Return [X, Y] of the center of cell containing provided text 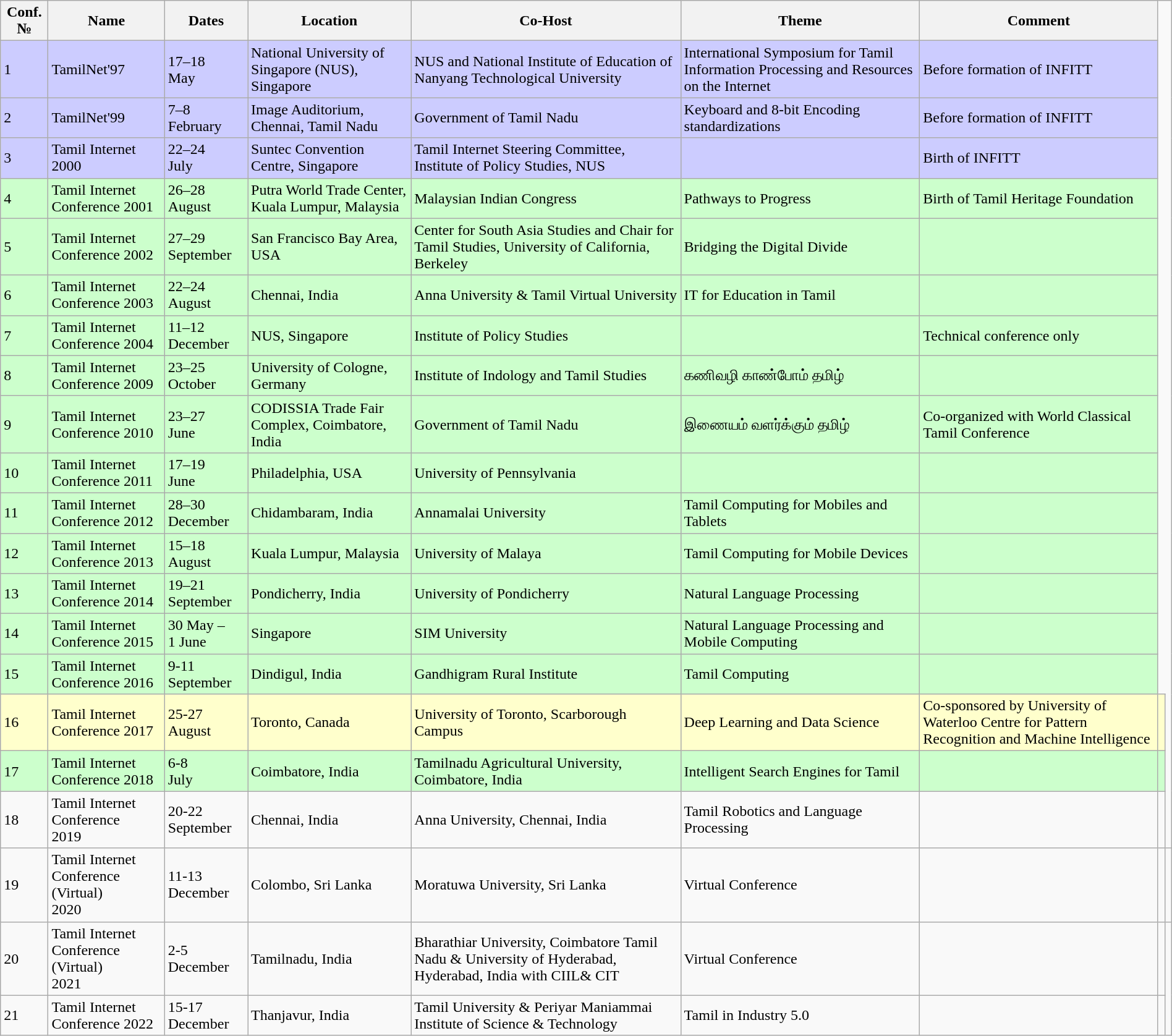
11-13 December [206, 885]
Tamil Computing [800, 674]
Coimbatore, India [329, 771]
27–29 September [206, 247]
Toronto, Canada [329, 723]
Deep Learning and Data Science [800, 723]
Tamil Internet Conference 2009 [106, 376]
17–19June [206, 472]
7 [25, 335]
Tamil Robotics and Language Processing [800, 820]
Tamilnadu, India [329, 958]
Dates [206, 21]
19 [25, 885]
Tamil Computing for Mobiles and Tablets [800, 513]
CODISSIA Trade Fair Complex, Coimbatore, India [329, 424]
கணிவழி காண்போம் தமிழ் [800, 376]
Theme [800, 21]
Tamil InternetConference 2022 [106, 1015]
12 [25, 553]
7–8February [206, 117]
Philadelphia, USA [329, 472]
Tamil Internet Conference 2012 [106, 513]
11–12 December [206, 335]
Tamil Internet Conference 2001 [106, 198]
3 [25, 158]
Tamil InternetConference (Virtual)2020 [106, 885]
University of Cologne, Germany [329, 376]
Anna University & Tamil Virtual University [546, 295]
Moratuwa University, Sri Lanka [546, 885]
Bridging the Digital Divide [800, 247]
NUS, Singapore [329, 335]
1 [25, 69]
15 [25, 674]
Tamil Internet 2000 [106, 158]
Technical conference only [1038, 335]
Annamalai University [546, 513]
Conf. № [25, 21]
5 [25, 247]
International Symposium for Tamil Information Processing and Resources on the Internet [800, 69]
13 [25, 593]
Tamil InternetConference2019 [106, 820]
Tamil Internet Conference 2014 [106, 593]
Colombo, Sri Lanka [329, 885]
9 [25, 424]
Anna University, Chennai, India [546, 820]
University of Toronto, Scarborough Campus [546, 723]
Tamil Internet Conference 2011 [106, 472]
2 [25, 117]
Natural Language Processing [800, 593]
Tamil University & Periyar Maniammai Institute of Science & Technology [546, 1015]
Malaysian Indian Congress [546, 198]
17 [25, 771]
IT for Education in Tamil [800, 295]
Pathways to Progress [800, 198]
Putra World Trade Center, Kuala Lumpur, Malaysia [329, 198]
Name [106, 21]
16 [25, 723]
2-5 December [206, 958]
28–30 December [206, 513]
Suntec Convention Centre, Singapore [329, 158]
Pondicherry, India [329, 593]
National University of Singapore (NUS), Singapore [329, 69]
Tamil Internet Conference 2010 [106, 424]
Intelligent Search Engines for Tamil [800, 771]
University of Pennsylvania [546, 472]
Tamil Internet Conference 2016 [106, 674]
இணையம் வளர்க்கும் தமிழ் [800, 424]
Tamil Internet Conference 2017 [106, 723]
Institute of Policy Studies [546, 335]
8 [25, 376]
Tamil in Industry 5.0 [800, 1015]
Tamilnadu Agricultural University, Coimbatore, India [546, 771]
Location [329, 21]
20-22 September [206, 820]
30 May –1 June [206, 634]
Tamil Internet Conference 2003 [106, 295]
23–27June [206, 424]
University of Pondicherry [546, 593]
Tamil Internet Conference 2015 [106, 634]
22–24August [206, 295]
Chidambaram, India [329, 513]
Tamil Internet Conference 2002 [106, 247]
18 [25, 820]
Birth of Tamil Heritage Foundation [1038, 198]
Singapore [329, 634]
22–24July [206, 158]
14 [25, 634]
Tamil InternetConference (Virtual)2021 [106, 958]
Birth of INFITT [1038, 158]
Kuala Lumpur, Malaysia [329, 553]
Institute of Indology and Tamil Studies [546, 376]
Gandhigram Rural Institute [546, 674]
San Francisco Bay Area, USA [329, 247]
Co-sponsored by University of Waterloo Centre for Pattern Recognition and Machine Intelligence [1038, 723]
Center for South Asia Studies and Chair for Tamil Studies, University of California, Berkeley [546, 247]
Co-organized with World Classical Tamil Conference [1038, 424]
Image Auditorium, Chennai, Tamil Nadu [329, 117]
Tamil Computing for Mobile Devices [800, 553]
9-11 September [206, 674]
6-8July [206, 771]
Tamil Internet Conference 2013 [106, 553]
10 [25, 472]
4 [25, 198]
Bharathiar University, Coimbatore Tamil Nadu & University of Hyderabad, Hyderabad, India with CIIL& CIT [546, 958]
20 [25, 958]
Thanjavur, India [329, 1015]
Tamil Internet Steering Committee, Institute of Policy Studies, NUS [546, 158]
19–21 September [206, 593]
TamilNet'97 [106, 69]
23–25 October [206, 376]
Dindigul, India [329, 674]
21 [25, 1015]
TamilNet'99 [106, 117]
26–28August [206, 198]
Tamil Internet Conference 2018 [106, 771]
Keyboard and 8-bit Encoding standardizations [800, 117]
15-17 December [206, 1015]
Natural Language Processing and Mobile Computing [800, 634]
Comment [1038, 21]
6 [25, 295]
15–18August [206, 553]
Co-Host [546, 21]
Tamil Internet Conference 2004 [106, 335]
SIM University [546, 634]
25-27August [206, 723]
NUS and National Institute of Education of Nanyang Technological University [546, 69]
11 [25, 513]
17–18May [206, 69]
University of Malaya [546, 553]
